Capture the cell that displays the provided text and extract its (X, Y) central coordinate. 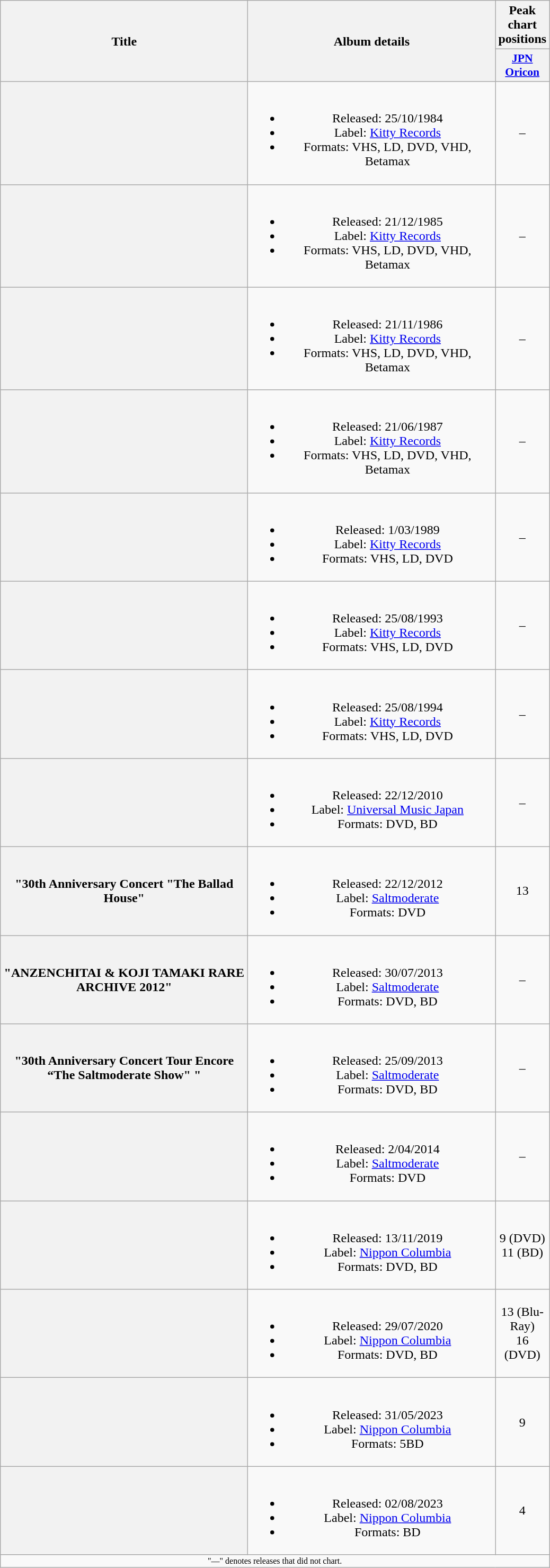
13 (522, 891)
"ANZENCHITAI & KOJI TAMAKI RARE ARCHIVE 2012" (124, 980)
4 (522, 1511)
Released: 2/04/2014Label: SaltmoderateFormats: DVD (372, 1157)
Peakchartpositions (522, 25)
Released: 21/11/1986Label: Kitty RecordsFormats: VHS, LD, DVD, VHD, Betamax (372, 338)
Released: 22/12/2010Label: Universal Music JapanFormats: DVD, BD (372, 802)
Released: 22/12/2012Label: SaltmoderateFormats: DVD (372, 891)
Released: 1/03/1989Label: Kitty RecordsFormats: VHS, LD, DVD (372, 537)
Album details (372, 41)
Released: 21/06/1987Label: Kitty RecordsFormats: VHS, LD, DVD, VHD, Betamax (372, 441)
9 (522, 1422)
Released: 31/05/2023Label: Nippon ColumbiaFormats: 5BD (372, 1422)
Released: 25/08/1994Label: Kitty RecordsFormats: VHS, LD, DVD (372, 714)
Released: 25/09/2013Label: SaltmoderateFormats: DVD, BD (372, 1068)
Released: 13/11/2019Label: Nippon ColumbiaFormats: DVD, BD (372, 1245)
Released: 21/12/1985Label: Kitty RecordsFormats: VHS, LD, DVD, VHD, Betamax (372, 236)
Released: 29/07/2020Label: Nippon ColumbiaFormats: DVD, BD (372, 1334)
13 (Blu-Ray) 16 (DVD) (522, 1334)
"—" denotes releases that did not chart. (275, 1561)
"30th Anniversary Concert Tour Encore “The Saltmoderate Show" " (124, 1068)
9 (DVD) 11 (BD) (522, 1245)
Released: 25/10/1984Label: Kitty RecordsFormats: VHS, LD, DVD, VHD, Betamax (372, 133)
Released: 25/08/1993Label: Kitty RecordsFormats: VHS, LD, DVD (372, 625)
Released: 02/08/2023Label: Nippon ColumbiaFormats: BD (372, 1511)
"30th Anniversary Concert "The Ballad House" (124, 891)
Title (124, 41)
JPNOricon (522, 66)
Released: 30/07/2013Label: SaltmoderateFormats: DVD, BD (372, 980)
